Capture the cell that displays the provided text and extract its (x, y) central coordinate. 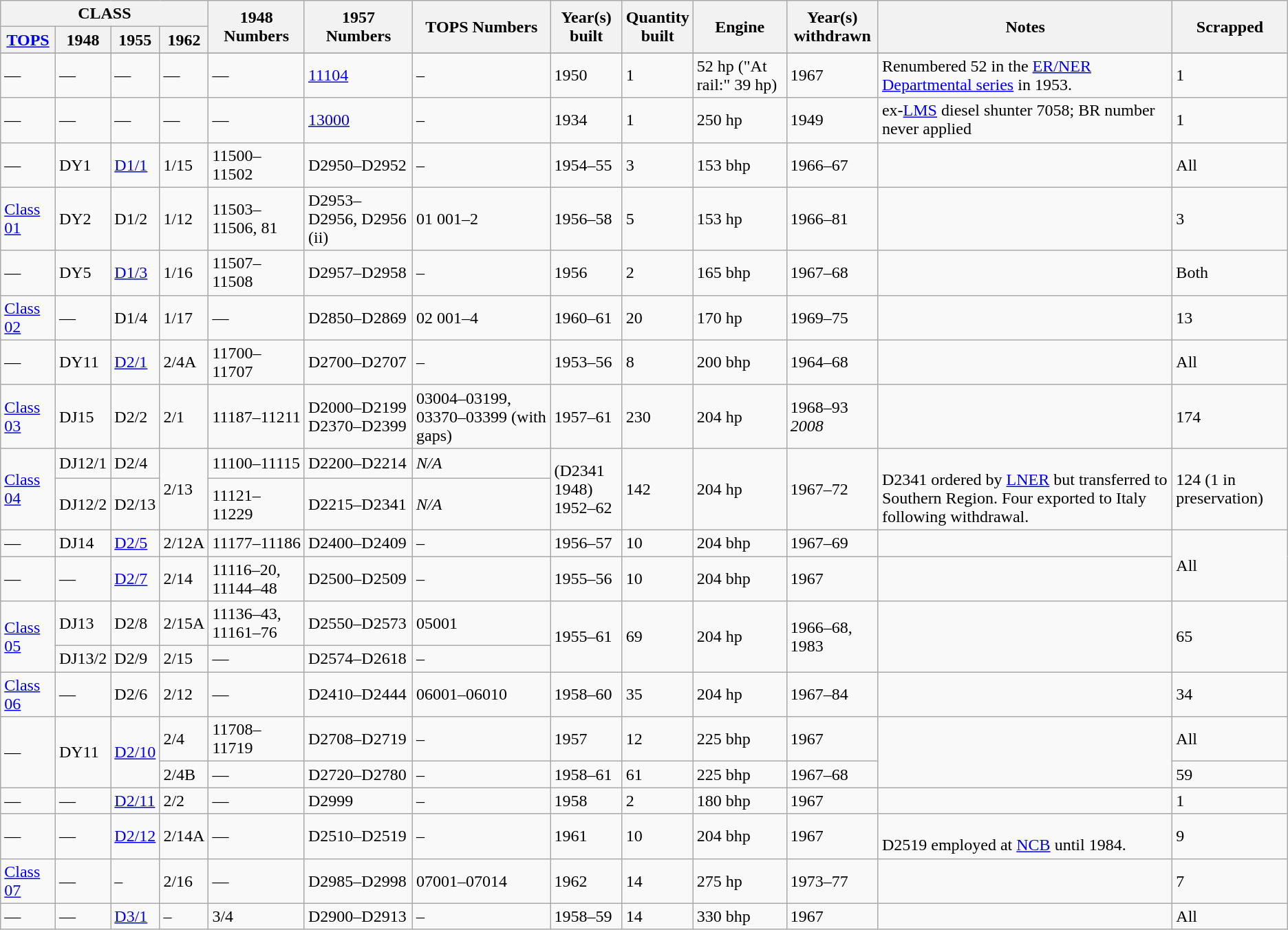
D2/2 (135, 416)
12 (658, 739)
D2950–D2952 (358, 165)
2/4 (184, 739)
11116–20, 11144–48 (257, 578)
D2400–D2409 (358, 543)
CLASS (105, 14)
153 bhp (740, 165)
1958–59 (586, 916)
Year(s)withdrawn (833, 27)
07001–07014 (482, 880)
11503–11506, 81 (257, 219)
2/14A (184, 836)
2/2 (184, 801)
1956 (586, 272)
D2/11 (135, 801)
D2985–D2998 (358, 880)
Notes (1025, 27)
Class 01 (28, 219)
1934 (586, 120)
13 (1230, 318)
D2708–D2719 (358, 739)
2/15A (184, 623)
11104 (358, 76)
1967–69 (833, 543)
69 (658, 637)
11121–11229 (257, 504)
D2999 (358, 801)
D2500–D2509 (358, 578)
1949 (833, 120)
174 (1230, 416)
7 (1230, 880)
(D2341 1948)1952–62 (586, 488)
1955–56 (586, 578)
DY5 (83, 272)
20 (658, 318)
05001 (482, 623)
DJ12/1 (83, 463)
11136–43, 11161–76 (257, 623)
DJ15 (83, 416)
Renumbered 52 in the ER/NER Departmental series in 1953. (1025, 76)
DY2 (83, 219)
D2/8 (135, 623)
Year(s)built (586, 27)
D2550–D2573 (358, 623)
1966–67 (833, 165)
230 (658, 416)
D2215–D2341 (358, 504)
Class 07 (28, 880)
11507–11508 (257, 272)
2/4A (184, 362)
1966–68, 1983 (833, 637)
1964–68 (833, 362)
Class 03 (28, 416)
11700–11707 (257, 362)
D1/1 (135, 165)
52 hp ("At rail:" 39 hp) (740, 76)
11187–11211 (257, 416)
DJ13/2 (83, 659)
D2519 employed at NCB until 1984. (1025, 836)
1948 (83, 40)
1967–84 (833, 695)
1950 (586, 76)
1957–61 (586, 416)
D2/13 (135, 504)
9 (1230, 836)
Class 04 (28, 488)
59 (1230, 775)
1969–75 (833, 318)
330 bhp (740, 916)
250 hp (740, 120)
1958–60 (586, 695)
2/12A (184, 543)
DJ14 (83, 543)
2/14 (184, 578)
1953–56 (586, 362)
D2/6 (135, 695)
1956–58 (586, 219)
D2341 ordered by LNER but transferred to Southern Region. Four exported to Italy following withdrawal. (1025, 488)
D3/1 (135, 916)
D2900–D2913 (358, 916)
Quantitybuilt (658, 27)
2/1 (184, 416)
5 (658, 219)
D1/3 (135, 272)
34 (1230, 695)
02 001–4 (482, 318)
1967–72 (833, 488)
200 bhp (740, 362)
142 (658, 488)
TOPS Numbers (482, 27)
DJ12/2 (83, 504)
D2700–D2707 (358, 362)
D2000–D2199D2370–D2399 (358, 416)
D2953–D2956, D2956 (ii) (358, 219)
D2/12 (135, 836)
D2200–D2214 (358, 463)
D2/4 (135, 463)
1/15 (184, 165)
1958–61 (586, 775)
D2/9 (135, 659)
1957 Numbers (358, 27)
3/4 (257, 916)
D1/2 (135, 219)
D2957–D2958 (358, 272)
1960–61 (586, 318)
2/13 (184, 488)
D2/5 (135, 543)
D1/4 (135, 318)
1968–932008 (833, 416)
1948 Numbers (257, 27)
1961 (586, 836)
1/17 (184, 318)
D2510–D2519 (358, 836)
Both (1230, 272)
1956–57 (586, 543)
1958 (586, 801)
2/12 (184, 695)
170 hp (740, 318)
06001–06010 (482, 695)
165 bhp (740, 272)
Engine (740, 27)
1954–55 (586, 165)
D2720–D2780 (358, 775)
61 (658, 775)
D2410–D2444 (358, 695)
DJ13 (83, 623)
ex-LMS diesel shunter 7058; BR number never applied (1025, 120)
153 hp (740, 219)
D2/10 (135, 753)
1/12 (184, 219)
2/16 (184, 880)
1955–61 (586, 637)
8 (658, 362)
1966–81 (833, 219)
D2/1 (135, 362)
11100–11115 (257, 463)
TOPS (28, 40)
Class 06 (28, 695)
D2/7 (135, 578)
13000 (358, 120)
1955 (135, 40)
Class 02 (28, 318)
D2850–D2869 (358, 318)
275 hp (740, 880)
Class 05 (28, 637)
1973–77 (833, 880)
Scrapped (1230, 27)
D2574–D2618 (358, 659)
1/16 (184, 272)
11708–11719 (257, 739)
DY1 (83, 165)
2/15 (184, 659)
124 (1 in preservation) (1230, 488)
11500–11502 (257, 165)
1957 (586, 739)
2/4B (184, 775)
65 (1230, 637)
35 (658, 695)
180 bhp (740, 801)
11177–11186 (257, 543)
01 001–2 (482, 219)
03004–03199, 03370–03399 (with gaps) (482, 416)
